Find where the given text appears and provide that cell's center as (x, y) coordinate. 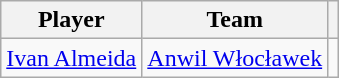
Ivan Almeida (72, 58)
Team (235, 20)
Anwil Włocławek (235, 58)
Player (72, 20)
